From the cell containing the given text, extract its center point as [x, y] coordinate. 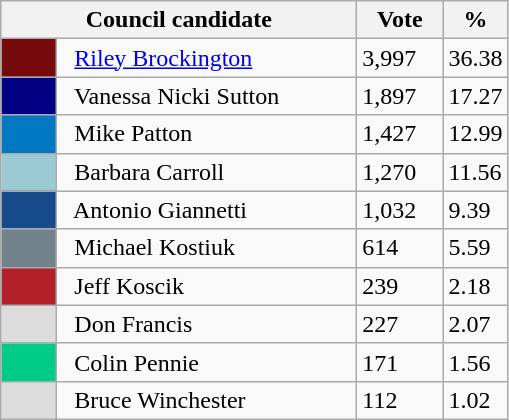
2.18 [476, 286]
Mike Patton [207, 134]
11.56 [476, 172]
Don Francis [207, 324]
Michael Kostiuk [207, 248]
Council candidate [179, 20]
1.02 [476, 400]
112 [400, 400]
239 [400, 286]
1,032 [400, 210]
5.59 [476, 248]
Colin Pennie [207, 362]
Barbara Carroll [207, 172]
Riley Brockington [207, 58]
614 [400, 248]
Bruce Winchester [207, 400]
1,427 [400, 134]
Vote [400, 20]
2.07 [476, 324]
227 [400, 324]
9.39 [476, 210]
Antonio Giannetti [207, 210]
36.38 [476, 58]
Jeff Koscik [207, 286]
171 [400, 362]
17.27 [476, 96]
1,897 [400, 96]
3,997 [400, 58]
1,270 [400, 172]
% [476, 20]
12.99 [476, 134]
1.56 [476, 362]
Vanessa Nicki Sutton [207, 96]
